Locate the cell with the specified text and output its (x, y) center coordinate. 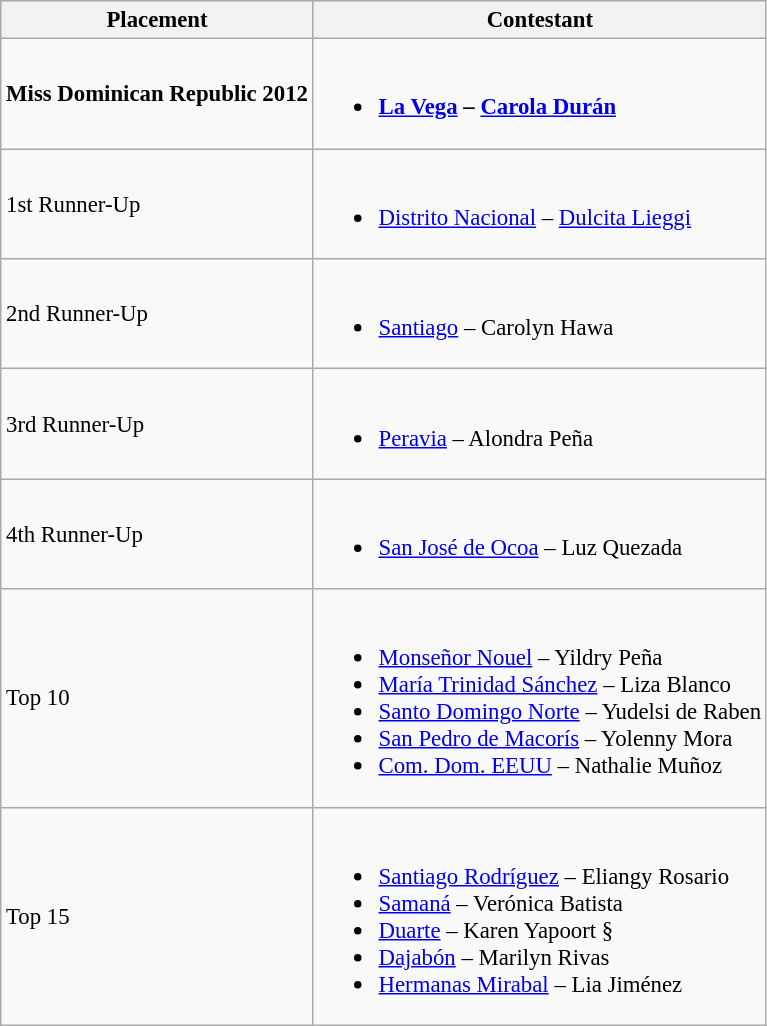
Miss Dominican Republic 2012 (157, 94)
Placement (157, 20)
San José de Ocoa – Luz Quezada (540, 534)
Santiago – Carolyn Hawa (540, 314)
Top 10 (157, 698)
Top 15 (157, 916)
4th Runner-Up (157, 534)
1st Runner-Up (157, 204)
3rd Runner-Up (157, 424)
Peravia – Alondra Peña (540, 424)
Santiago Rodríguez – Eliangy RosarioSamaná – Verónica BatistaDuarte – Karen Yapoort §Dajabón – Marilyn RivasHermanas Mirabal – Lia Jiménez (540, 916)
Distrito Nacional – Dulcita Lieggi (540, 204)
Contestant (540, 20)
La Vega – Carola Durán (540, 94)
2nd Runner-Up (157, 314)
